Provide the [X, Y] coordinate of the cell's center where the given text is located.  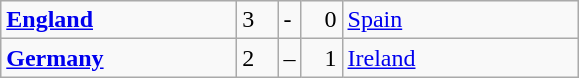
3 [258, 20]
Spain [460, 20]
Ireland [460, 58]
0 [322, 20]
England [119, 20]
Germany [119, 58]
1 [322, 58]
2 [258, 58]
- [290, 20]
– [290, 58]
